Capture the cell that displays the provided text and extract its [x, y] central coordinate. 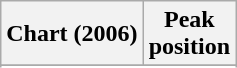
Peakposition [189, 34]
Chart (2006) [72, 34]
